Determine the [X, Y] coordinate at the center of the cell enclosing the given text.  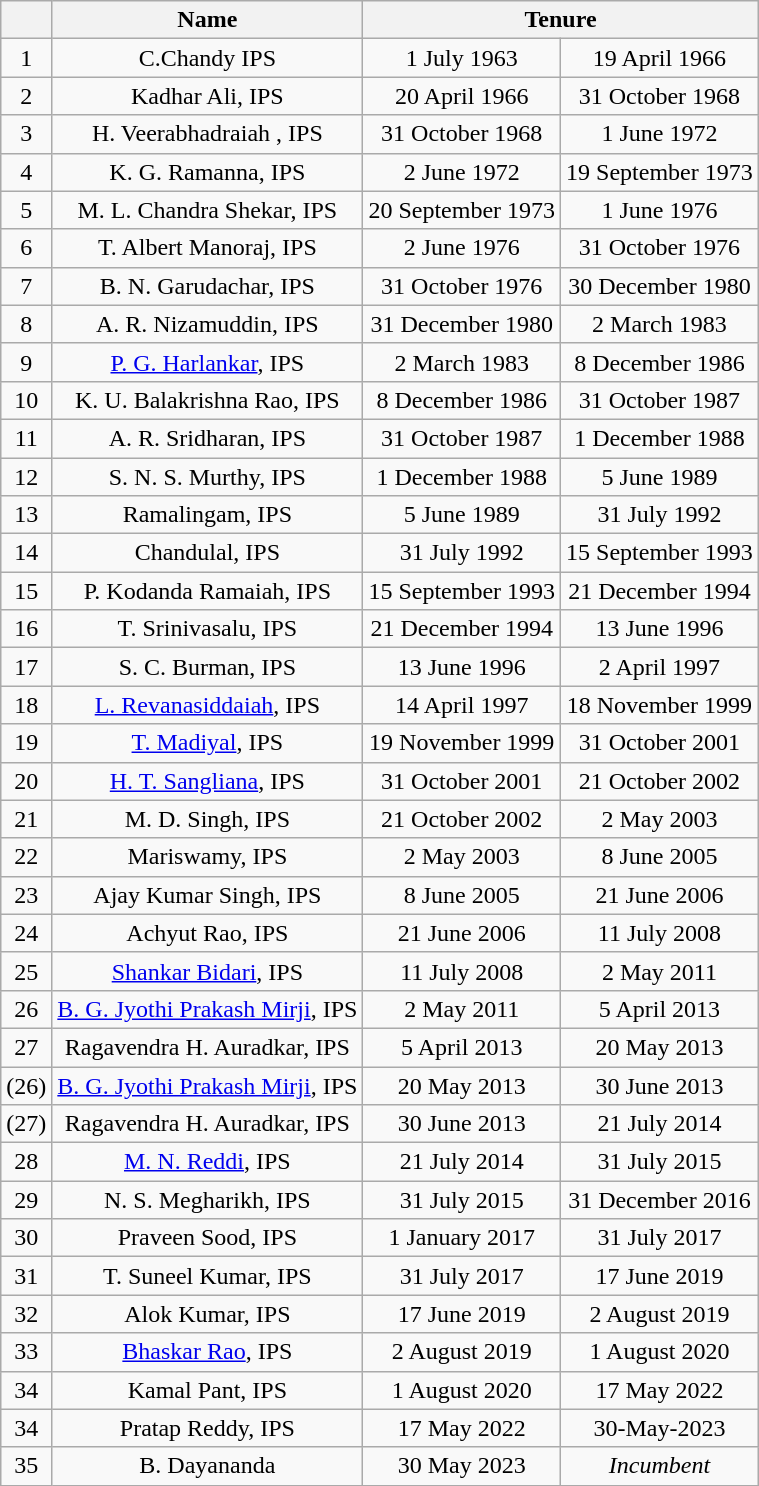
Incumbent [660, 1466]
18 [26, 705]
S. N. S. Murthy, IPS [208, 477]
S. C. Burman, IPS [208, 667]
B. N. Garudachar, IPS [208, 286]
1 June 1976 [660, 210]
T. Madiyal, IPS [208, 743]
14 April 1997 [462, 705]
B. Dayananda [208, 1466]
19 April 1966 [660, 58]
Kadhar Ali, IPS [208, 96]
(27) [26, 1124]
Kamal Pant, IPS [208, 1390]
5 [26, 210]
14 [26, 553]
T. Srinivasalu, IPS [208, 629]
Bhaskar Rao, IPS [208, 1352]
18 November 1999 [660, 705]
20 September 1973 [462, 210]
35 [26, 1466]
A. R. Sridharan, IPS [208, 438]
T. Suneel Kumar, IPS [208, 1276]
23 [26, 895]
Ramalingam, IPS [208, 515]
P. G. Harlankar, IPS [208, 362]
Shankar Bidari, IPS [208, 971]
M. D. Singh, IPS [208, 819]
2 April 1997 [660, 667]
20 [26, 781]
T. Albert Manoraj, IPS [208, 248]
26 [26, 1009]
M. N. Reddi, IPS [208, 1162]
K. G. Ramanna, IPS [208, 172]
19 September 1973 [660, 172]
24 [26, 933]
2 [26, 96]
(26) [26, 1085]
3 [26, 134]
1 January 2017 [462, 1238]
Mariswamy, IPS [208, 857]
Tenure [560, 20]
7 [26, 286]
31 [26, 1276]
H. Veerabhadraiah , IPS [208, 134]
2 June 1972 [462, 172]
Chandulal, IPS [208, 553]
30 [26, 1238]
M. L. Chandra Shekar, IPS [208, 210]
1 [26, 58]
30 May 2023 [462, 1466]
2 June 1976 [462, 248]
C.Chandy IPS [208, 58]
L. Revanasiddaiah, IPS [208, 705]
A. R. Nizamuddin, IPS [208, 324]
K. U. Balakrishna Rao, IPS [208, 400]
22 [26, 857]
16 [26, 629]
Ajay Kumar Singh, IPS [208, 895]
4 [26, 172]
31 December 1980 [462, 324]
21 [26, 819]
10 [26, 400]
19 [26, 743]
13 [26, 515]
19 November 1999 [462, 743]
Pratap Reddy, IPS [208, 1428]
17 [26, 667]
32 [26, 1314]
P. Kodanda Ramaiah, IPS [208, 591]
27 [26, 1047]
Alok Kumar, IPS [208, 1314]
15 [26, 591]
30 December 1980 [660, 286]
1 July 1963 [462, 58]
29 [26, 1200]
30-May-2023 [660, 1428]
12 [26, 477]
Achyut Rao, IPS [208, 933]
N. S. Megharikh, IPS [208, 1200]
25 [26, 971]
9 [26, 362]
Name [208, 20]
28 [26, 1162]
31 December 2016 [660, 1200]
20 April 1966 [462, 96]
33 [26, 1352]
H. T. Sangliana, IPS [208, 781]
6 [26, 248]
1 June 1972 [660, 134]
11 [26, 438]
8 [26, 324]
Praveen Sood, IPS [208, 1238]
